Extract the (x, y) coordinate from the center of the cell holding the provided text.  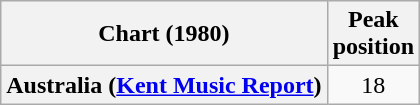
Peakposition (373, 34)
18 (373, 85)
Australia (Kent Music Report) (164, 85)
Chart (1980) (164, 34)
